Return (X, Y) of the center of cell containing provided text 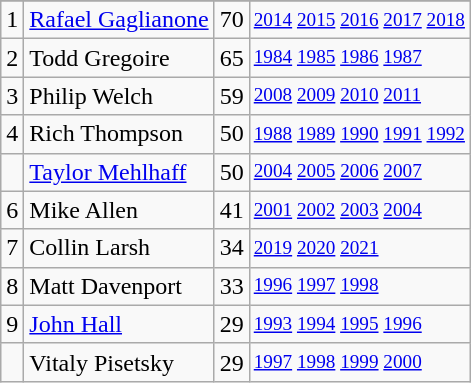
Todd Gregoire (119, 58)
8 (12, 286)
1996 1997 1998 (359, 286)
Collin Larsh (119, 248)
Matt Davenport (119, 286)
65 (232, 58)
2 (12, 58)
2001 2002 2003 2004 (359, 210)
2008 2009 2010 2011 (359, 96)
Vitaly Pisetsky (119, 362)
7 (12, 248)
33 (232, 286)
2019 2020 2021 (359, 248)
59 (232, 96)
Taylor Mehlhaff (119, 172)
Rafael Gaglianone (119, 20)
1993 1994 1995 1996 (359, 324)
Philip Welch (119, 96)
2004 2005 2006 2007 (359, 172)
6 (12, 210)
John Hall (119, 324)
1984 1985 1986 1987 (359, 58)
Mike Allen (119, 210)
1988 1989 1990 1991 1992 (359, 134)
2014 2015 2016 2017 2018 (359, 20)
4 (12, 134)
70 (232, 20)
41 (232, 210)
3 (12, 96)
9 (12, 324)
34 (232, 248)
1997 1998 1999 2000 (359, 362)
Rich Thompson (119, 134)
1 (12, 20)
